Detect which cell encompasses the target text, then output its (x, y) center coordinate. 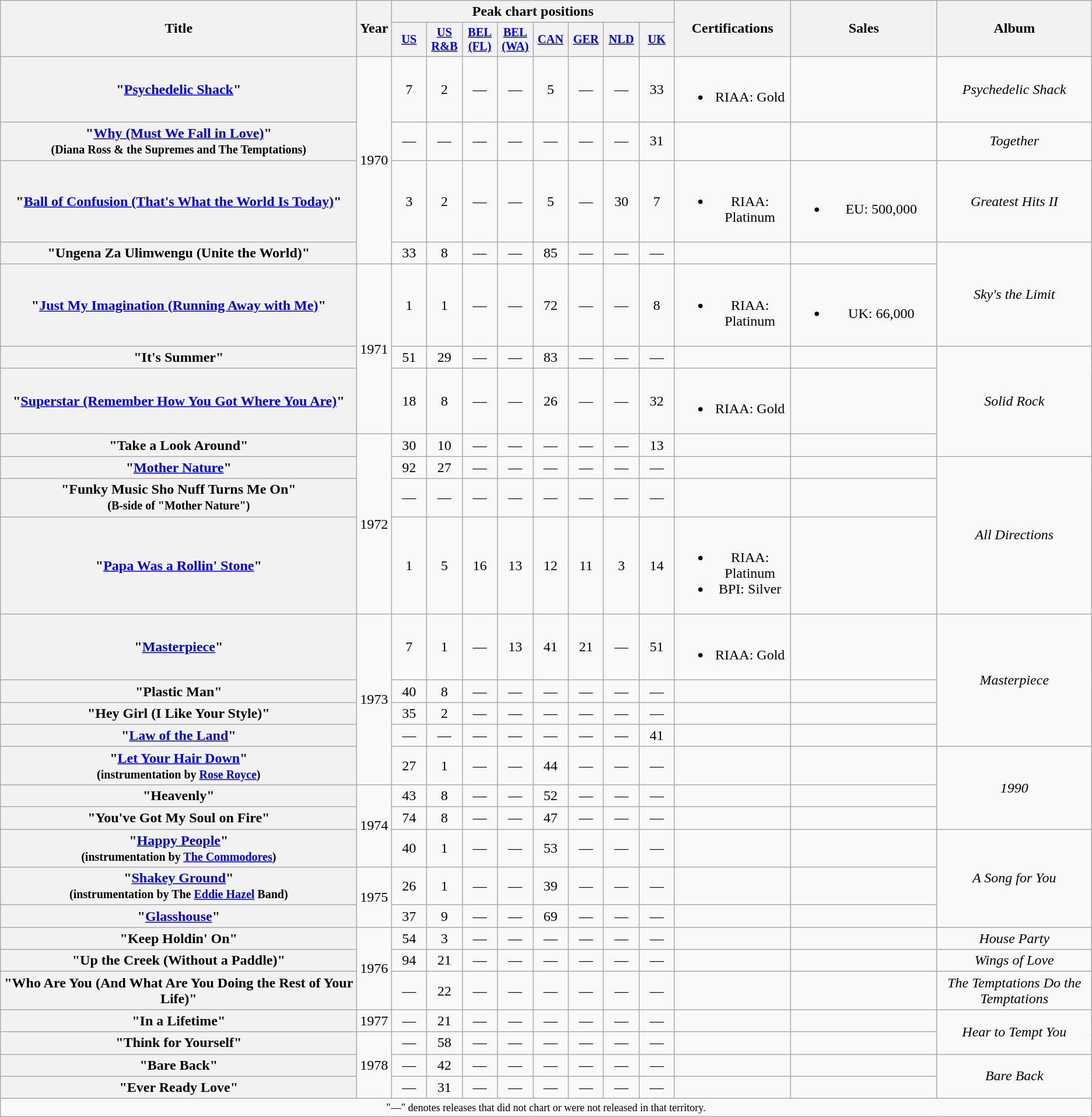
1974 (374, 825)
BEL(FL) (480, 40)
83 (551, 357)
74 (409, 818)
Masterpiece (1014, 680)
"Think for Yourself" (178, 1043)
1971 (374, 349)
10 (444, 445)
22 (444, 991)
"Take a Look Around" (178, 445)
"Heavenly" (178, 795)
"Plastic Man" (178, 691)
"Psychedelic Shack" (178, 89)
USR&B (444, 40)
Greatest Hits II (1014, 201)
47 (551, 818)
14 (657, 565)
Album (1014, 29)
72 (551, 305)
1973 (374, 699)
58 (444, 1043)
NLD (622, 40)
"Ever Ready Love" (178, 1087)
"Happy People"(instrumentation by The Commodores) (178, 849)
1977 (374, 1021)
37 (409, 916)
"Hey Girl (I Like Your Style)" (178, 713)
"Ball of Confusion (That's What the World Is Today)" (178, 201)
18 (409, 402)
11 (586, 565)
Together (1014, 141)
"Just My Imagination (Running Away with Me)" (178, 305)
Certifications (733, 29)
29 (444, 357)
"You've Got My Soul on Fire" (178, 818)
Bare Back (1014, 1076)
Year (374, 29)
Psychedelic Shack (1014, 89)
35 (409, 713)
1978 (374, 1065)
"Ungena Za Ulimwengu (Unite the World)" (178, 253)
1972 (374, 524)
GER (586, 40)
85 (551, 253)
US (409, 40)
"Who Are You (And What Are You Doing the Rest of Your Life)" (178, 991)
39 (551, 886)
EU: 500,000 (863, 201)
UK (657, 40)
"Why (Must We Fall in Love)"(Diana Ross & the Supremes and The Temptations) (178, 141)
53 (551, 849)
Peak chart positions (533, 12)
44 (551, 766)
12 (551, 565)
Title (178, 29)
"Superstar (Remember How You Got Where You Are)" (178, 402)
"Papa Was a Rollin' Stone" (178, 565)
54 (409, 938)
"Funky Music Sho Nuff Turns Me On" (B-side of "Mother Nature") (178, 497)
"Mother Nature" (178, 467)
A Song for You (1014, 878)
1990 (1014, 788)
CAN (551, 40)
"Masterpiece" (178, 647)
92 (409, 467)
BEL(WA) (516, 40)
Sales (863, 29)
94 (409, 961)
"Let Your Hair Down"(instrumentation by Rose Royce) (178, 766)
"—" denotes releases that did not chart or were not released in that territory. (546, 1108)
Solid Rock (1014, 402)
1976 (374, 969)
"Law of the Land" (178, 735)
1975 (374, 898)
32 (657, 402)
43 (409, 795)
1970 (374, 160)
52 (551, 795)
Hear to Tempt You (1014, 1032)
"Shakey Ground"(instrumentation by The Eddie Hazel Band) (178, 886)
The Temptations Do the Temptations (1014, 991)
Wings of Love (1014, 961)
"In a Lifetime" (178, 1021)
All Directions (1014, 535)
"Up the Creek (Without a Paddle)" (178, 961)
"Bare Back" (178, 1065)
69 (551, 916)
Sky's the Limit (1014, 294)
UK: 66,000 (863, 305)
16 (480, 565)
House Party (1014, 938)
"Keep Holdin' On" (178, 938)
9 (444, 916)
42 (444, 1065)
"It's Summer" (178, 357)
RIAA: PlatinumBPI: Silver (733, 565)
"Glasshouse" (178, 916)
